Provide the [x, y] coordinate of the cell's center where the given text is located.  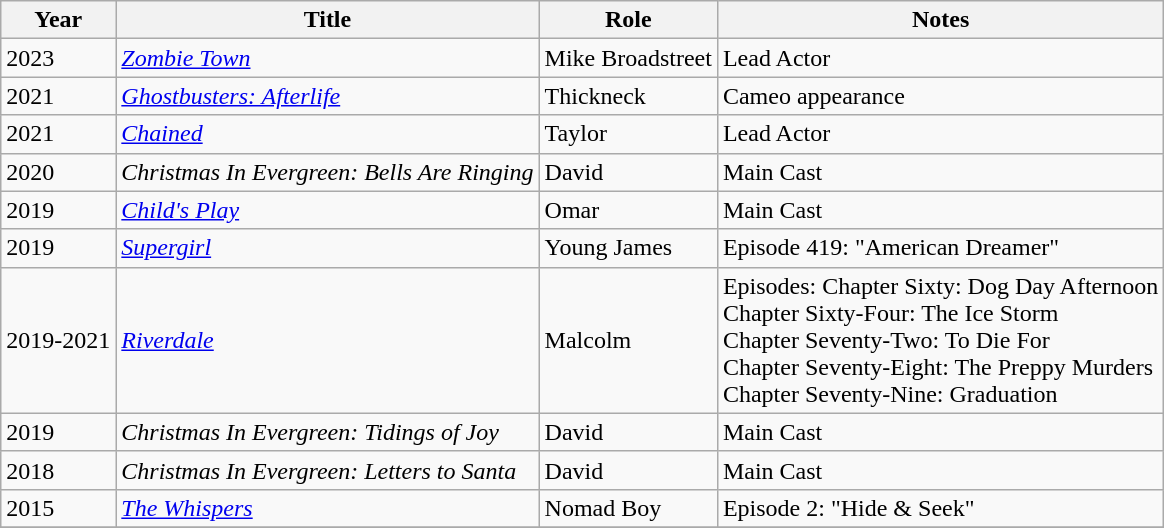
The Whispers [328, 508]
Notes [940, 20]
Omar [628, 210]
Nomad Boy [628, 508]
2023 [58, 58]
Role [628, 20]
Year [58, 20]
Cameo appearance [940, 96]
Thickneck [628, 96]
Supergirl [328, 248]
Malcolm [628, 340]
2020 [58, 172]
Taylor [628, 134]
Riverdale [328, 340]
Ghostbusters: Afterlife [328, 96]
Young James [628, 248]
Episode 419: "American Dreamer" [940, 248]
Child's Play [328, 210]
Title [328, 20]
Christmas In Evergreen: Bells Are Ringing [328, 172]
Episode 2: "Hide & Seek" [940, 508]
2015 [58, 508]
Mike Broadstreet [628, 58]
Zombie Town [328, 58]
Christmas In Evergreen: Tidings of Joy [328, 432]
Christmas In Evergreen: Letters to Santa [328, 470]
Chained [328, 134]
2018 [58, 470]
2019-2021 [58, 340]
